Output the (X, Y) coordinate of the center of the cell containing the given text.  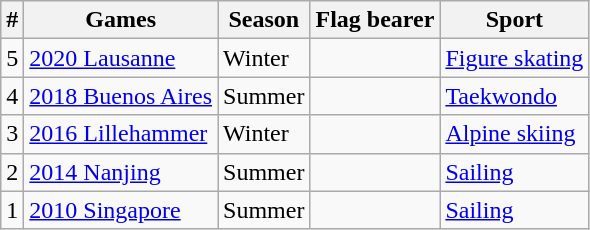
4 (12, 96)
5 (12, 58)
2010 Singapore (121, 210)
2020 Lausanne (121, 58)
3 (12, 134)
Taekwondo (514, 96)
Season (264, 20)
# (12, 20)
Alpine skiing (514, 134)
2014 Nanjing (121, 172)
Games (121, 20)
1 (12, 210)
Sport (514, 20)
2 (12, 172)
2016 Lillehammer (121, 134)
Figure skating (514, 58)
2018 Buenos Aires (121, 96)
Flag bearer (375, 20)
